Determine the (X, Y) coordinate at the center of the cell enclosing the given text.  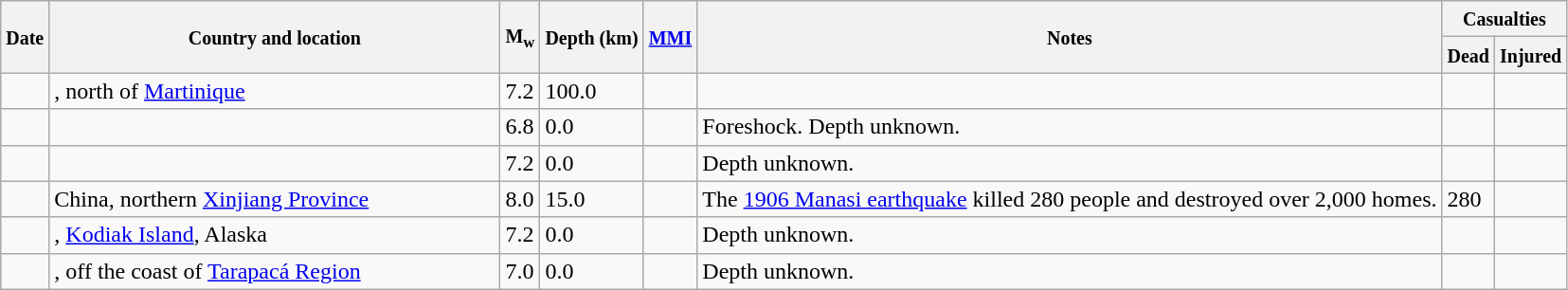
, Kodiak Island, Alaska (275, 235)
280 (1469, 199)
7.0 (520, 271)
Country and location (275, 37)
Casualties (1505, 19)
Notes (1070, 37)
China, northern Xinjiang Province (275, 199)
Dead (1469, 55)
Depth (km) (591, 37)
, north of Martinique (275, 91)
100.0 (591, 91)
15.0 (591, 199)
8.0 (520, 199)
Mw (520, 37)
6.8 (520, 127)
MMI (671, 37)
Injured (1531, 55)
The 1906 Manasi earthquake killed 280 people and destroyed over 2,000 homes. (1070, 199)
, off the coast of Tarapacá Region (275, 271)
Foreshock. Depth unknown. (1070, 127)
Date (25, 37)
